Provide the (x, y) coordinate of the cell's center where the given text is located.  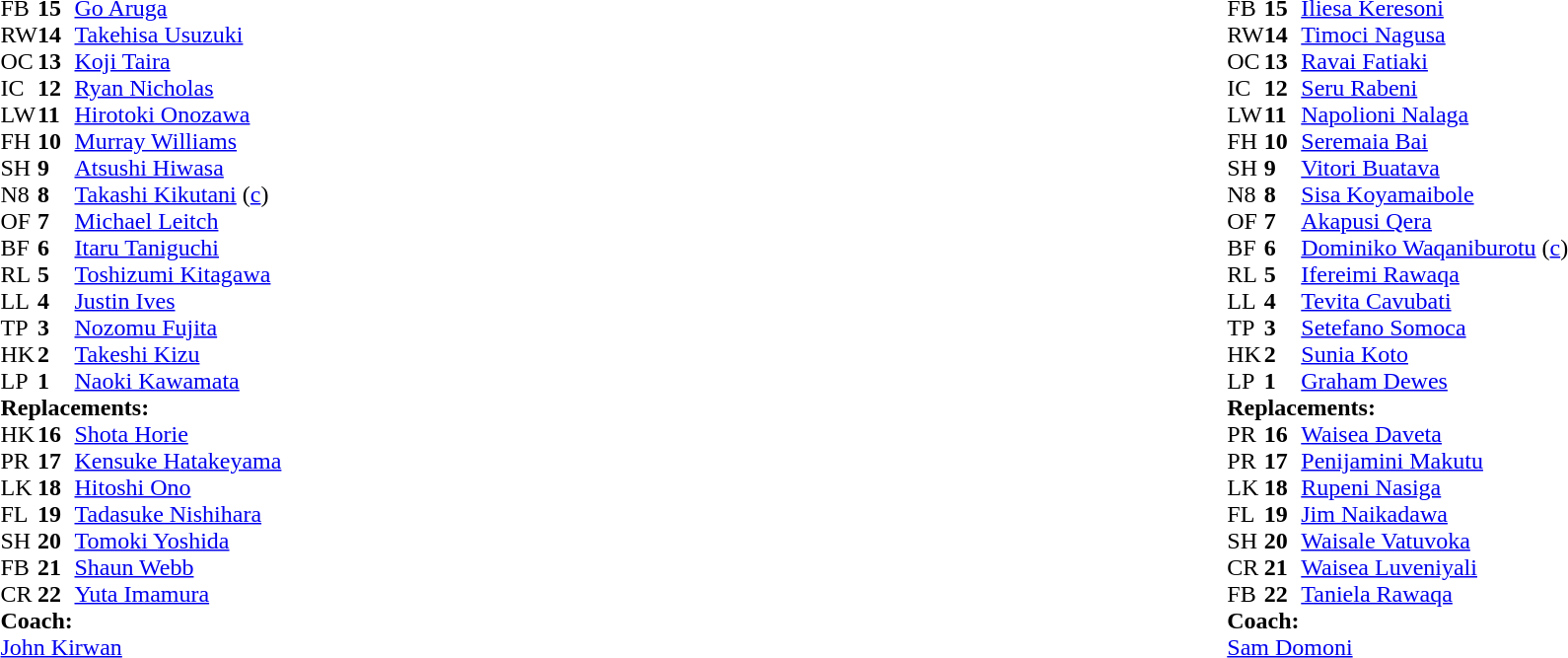
Graham Dewes (1434, 381)
Taniela Rawaqa (1434, 594)
Ravai Fatiaki (1434, 61)
Jim Naikadawa (1434, 515)
Ryan Nicholas (178, 89)
Atsushi Hiwasa (178, 168)
Shaun Webb (178, 568)
Michael Leitch (178, 221)
Koji Taira (178, 61)
Hitoshi Ono (178, 487)
Murray Williams (178, 142)
Nozomu Fujita (178, 328)
Itaru Taniguchi (178, 249)
Waisea Luveniyali (1434, 568)
Waisea Daveta (1434, 434)
Naoki Kawamata (178, 381)
Sunia Koto (1434, 355)
Kensuke Hatakeyama (178, 462)
Waisale Vatuvoka (1434, 541)
Ifereimi Rawaqa (1434, 274)
Takeshi Kizu (178, 355)
Penijamini Makutu (1434, 462)
Tadasuke Nishihara (178, 515)
Sisa Koyamaibole (1434, 195)
Takehisa Usuzuki (178, 36)
Takashi Kikutani (c) (178, 195)
Napolioni Nalaga (1434, 114)
Rupeni Nasiga (1434, 487)
Setefano Somoca (1434, 328)
Shota Horie (178, 434)
Vitori Buatava (1434, 168)
Hirotoki Onozawa (178, 114)
Timoci Nagusa (1434, 36)
Toshizumi Kitagawa (178, 274)
Dominiko Waqaniburotu (c) (1434, 249)
Yuta Imamura (178, 594)
Tevita Cavubati (1434, 302)
Tomoki Yoshida (178, 541)
Justin Ives (178, 302)
Seru Rabeni (1434, 89)
Akapusi Qera (1434, 221)
Seremaia Bai (1434, 142)
